Scan for the cell matching the given text and deliver its (X, Y) coordinate at center. 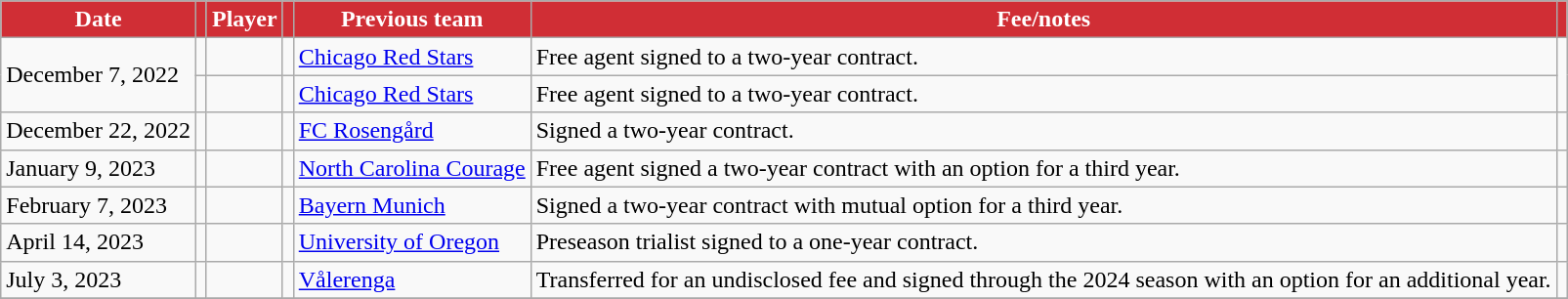
Player (244, 20)
December 22, 2022 (99, 131)
Free agent signed a two-year contract with an option for a third year. (1043, 168)
Transferred for an undisclosed fee and signed through the 2024 season with an option for an additional year. (1043, 279)
Bayern Munich (412, 205)
University of Oregon (412, 242)
January 9, 2023 (99, 168)
Vålerenga (412, 279)
April 14, 2023 (99, 242)
Fee/notes (1043, 20)
Date (99, 20)
Signed a two-year contract. (1043, 131)
July 3, 2023 (99, 279)
North Carolina Courage (412, 168)
Preseason trialist signed to a one-year contract. (1043, 242)
FC Rosengård (412, 131)
Signed a two-year contract with mutual option for a third year. (1043, 205)
February 7, 2023 (99, 205)
Previous team (412, 20)
December 7, 2022 (99, 75)
